Identify which cell holds the provided text, then report its (X, Y) central coordinate. 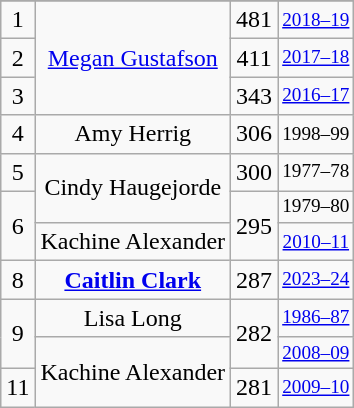
295 (254, 226)
2008–09 (316, 353)
306 (254, 134)
1 (18, 20)
Caitlin Clark (133, 280)
1986–87 (316, 318)
2010–11 (316, 242)
5 (18, 172)
Lisa Long (133, 318)
281 (254, 388)
Megan Gustafson (133, 58)
11 (18, 388)
1979–80 (316, 207)
9 (18, 334)
287 (254, 280)
8 (18, 280)
Amy Herrig (133, 134)
1977–78 (316, 172)
4 (18, 134)
2016–17 (316, 96)
2018–19 (316, 20)
282 (254, 334)
1998–99 (316, 134)
Cindy Haugejorde (133, 188)
343 (254, 96)
2017–18 (316, 58)
2 (18, 58)
411 (254, 58)
2023–24 (316, 280)
3 (18, 96)
6 (18, 226)
2009–10 (316, 388)
300 (254, 172)
481 (254, 20)
